Provide the [X, Y] coordinate of the cell's center where the given text is located.  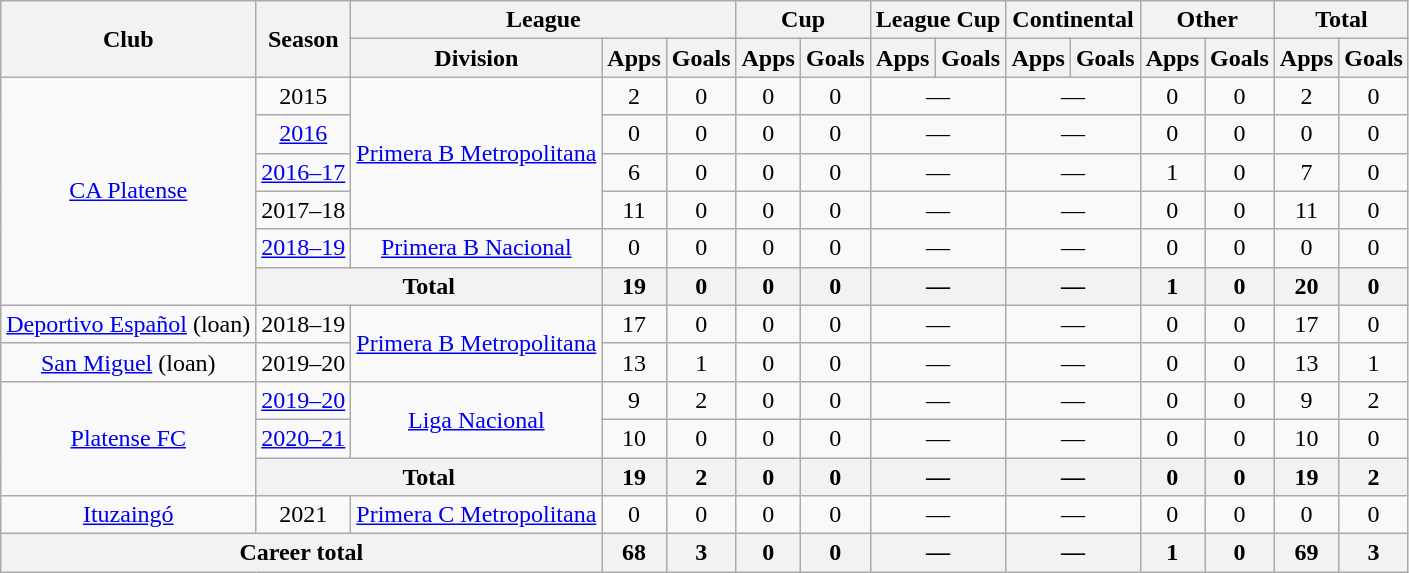
7 [1306, 172]
League [544, 20]
2021 [304, 515]
2015 [304, 96]
Continental [1073, 20]
6 [634, 172]
Club [128, 39]
Season [304, 39]
Ituzaingó [128, 515]
2016 [304, 134]
Liga Nacional [476, 419]
League Cup [938, 20]
Other [1207, 20]
68 [634, 553]
Career total [302, 553]
20 [1306, 286]
2020–21 [304, 438]
Cup [803, 20]
Deportivo Español (loan) [128, 324]
CA Platense [128, 191]
69 [1306, 553]
Primera C Metropolitana [476, 515]
2017–18 [304, 210]
Primera B Nacional [476, 248]
Platense FC [128, 438]
Division [476, 58]
2016–17 [304, 172]
San Miguel (loan) [128, 362]
